Identify which cell holds the provided text, then report its (x, y) central coordinate. 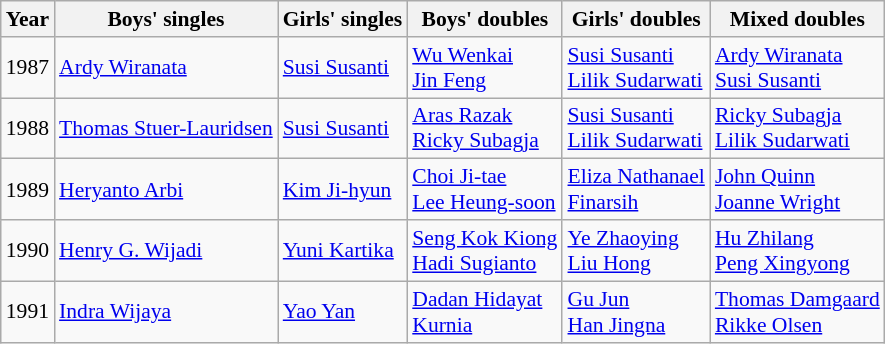
Yao Yan (342, 312)
Ardy Wiranata (166, 68)
Thomas Damgaard Rikke Olsen (798, 312)
Choi Ji-tae Lee Heung-soon (484, 190)
1988 (28, 128)
Seng Kok Kiong Hadi Sugianto (484, 250)
Indra Wijaya (166, 312)
Henry G. Wijadi (166, 250)
Eliza Nathanael Finarsih (636, 190)
1989 (28, 190)
Ye Zhaoying Liu Hong (636, 250)
Yuni Kartika (342, 250)
Girls' singles (342, 19)
Heryanto Arbi (166, 190)
1990 (28, 250)
Gu Jun Han Jingna (636, 312)
Kim Ji-hyun (342, 190)
Thomas Stuer-Lauridsen (166, 128)
Dadan Hidayat Kurnia (484, 312)
1991 (28, 312)
1987 (28, 68)
Ricky Subagja Lilik Sudarwati (798, 128)
Wu Wenkai Jin Feng (484, 68)
Girls' doubles (636, 19)
Boys' doubles (484, 19)
Boys' singles (166, 19)
Year (28, 19)
Ardy Wiranata Susi Susanti (798, 68)
Aras Razak Ricky Subagja (484, 128)
Hu Zhilang Peng Xingyong (798, 250)
John Quinn Joanne Wright (798, 190)
Mixed doubles (798, 19)
